Pinpoint the cell where the given text exists, returning its (x, y) midpoint coordinate. 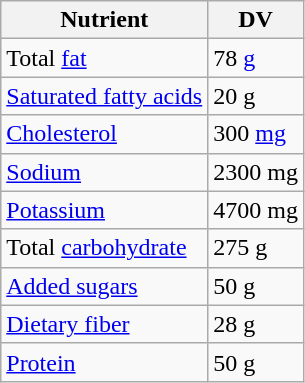
4700 mg (256, 210)
Sodium (104, 172)
Protein (104, 362)
20 g (256, 96)
Nutrient (104, 20)
Potassium (104, 210)
28 g (256, 324)
78 g (256, 58)
275 g (256, 248)
300 mg (256, 134)
Saturated fatty acids (104, 96)
Added sugars (104, 286)
2300 mg (256, 172)
Dietary fiber (104, 324)
Total fat (104, 58)
Cholesterol (104, 134)
DV (256, 20)
Total carbohydrate (104, 248)
